Extract the (X, Y) coordinate from the center of the cell holding the provided text.  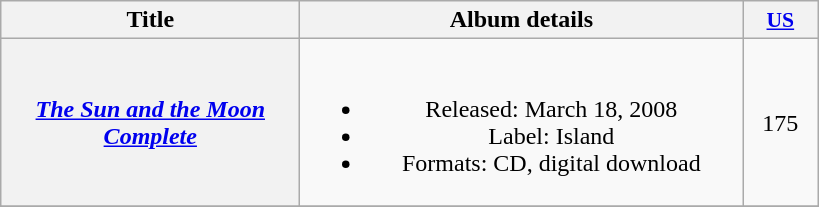
The Sun and the Moon Complete (150, 122)
Album details (522, 20)
Released: March 18, 2008Label: IslandFormats: CD, digital download (522, 122)
Title (150, 20)
US (780, 20)
175 (780, 122)
